Scan for the cell matching the given text and deliver its [X, Y] coordinate at center. 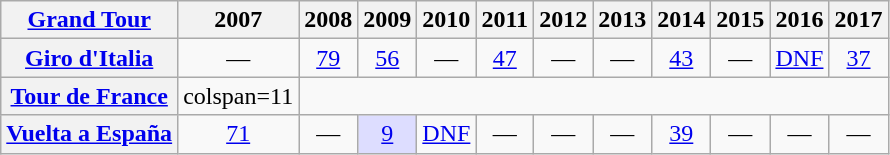
Vuelta a España [90, 134]
2014 [682, 20]
2010 [446, 20]
39 [682, 134]
37 [858, 58]
47 [505, 58]
2016 [800, 20]
Tour de France [90, 96]
Grand Tour [90, 20]
43 [682, 58]
2015 [740, 20]
56 [388, 58]
colspan=11 [238, 96]
79 [328, 58]
71 [238, 134]
2012 [564, 20]
2008 [328, 20]
2009 [388, 20]
9 [388, 134]
2013 [622, 20]
Giro d'Italia [90, 58]
2011 [505, 20]
2017 [858, 20]
2007 [238, 20]
